Extract the (X, Y) coordinate from the center of the cell holding the provided text.  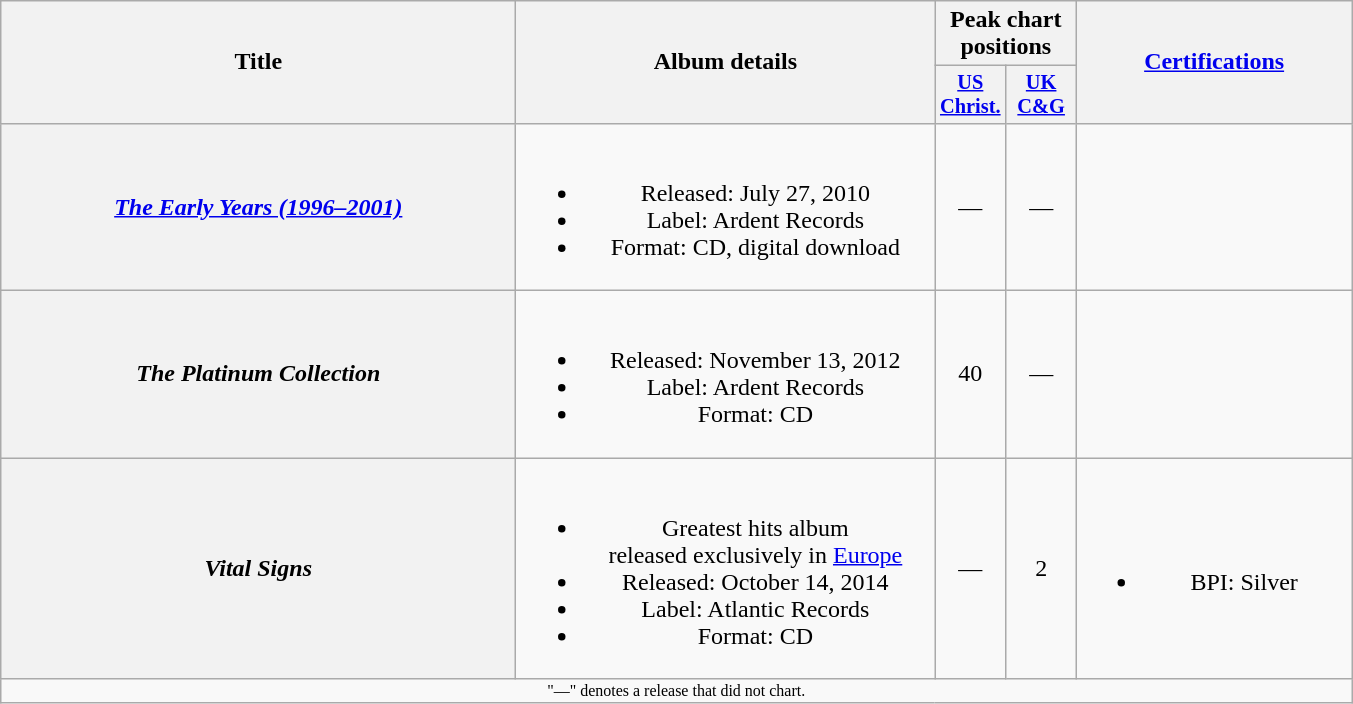
Released: November 13, 2012Label: Ardent RecordsFormat: CD (726, 374)
Greatest hits albumreleased exclusively in EuropeReleased: October 14, 2014Label: Atlantic RecordsFormat: CD (726, 568)
2 (1042, 568)
The Platinum Collection (258, 374)
Vital Signs (258, 568)
40 (970, 374)
USChrist. (970, 95)
BPI: Silver (1214, 568)
Released: July 27, 2010Label: Ardent RecordsFormat: CD, digital download (726, 206)
Certifications (1214, 62)
Title (258, 62)
Peak chart positions (1006, 34)
UKC&G (1042, 95)
Album details (726, 62)
"—" denotes a release that did not chart. (676, 691)
The Early Years (1996–2001) (258, 206)
